Provide the [X, Y] coordinate of the cell's center where the given text is located.  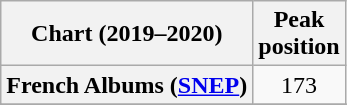
Chart (2019–2020) [127, 34]
173 [299, 85]
French Albums (SNEP) [127, 85]
Peakposition [299, 34]
